Search for the cell housing the specified text and yield its (x, y) center coordinate. 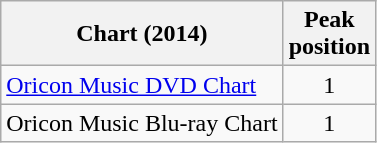
Oricon Music DVD Chart (142, 85)
Oricon Music Blu-ray Chart (142, 123)
Chart (2014) (142, 34)
Peakposition (329, 34)
